Detect which cell encompasses the target text, then output its (X, Y) center coordinate. 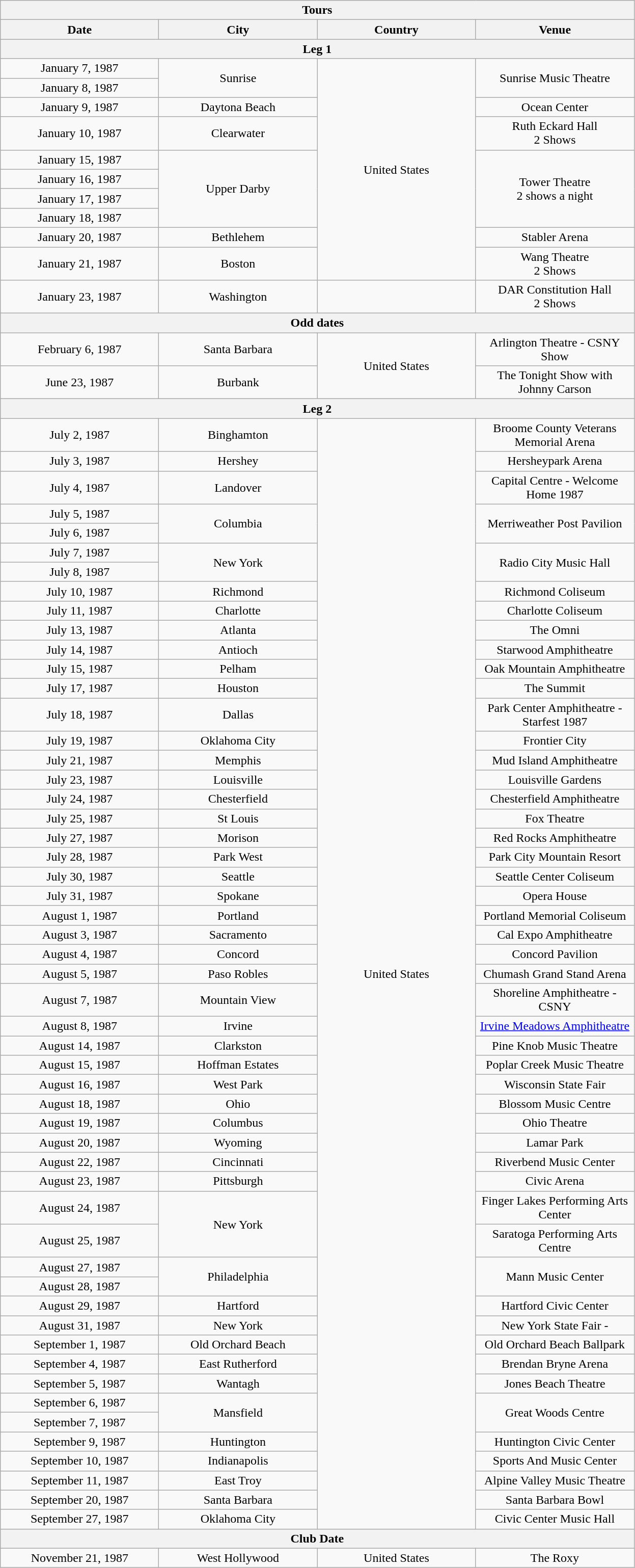
Philadelphia (238, 1277)
Portland (238, 915)
Hartford Civic Center (555, 1306)
Park West (238, 857)
Burbank (238, 382)
August 27, 1987 (79, 1267)
July 7, 1987 (79, 552)
Blossom Music Centre (555, 1104)
Hoffman Estates (238, 1065)
Chumash Grand Stand Arena (555, 974)
July 11, 1987 (79, 610)
September 6, 1987 (79, 1403)
Fox Theatre (555, 818)
Wantagh (238, 1384)
Tours (317, 10)
Red Rocks Amphitheatre (555, 838)
Indianapolis (238, 1461)
September 9, 1987 (79, 1442)
Mountain View (238, 1000)
January 17, 1987 (79, 198)
Jones Beach Theatre (555, 1384)
Wyoming (238, 1142)
Mansfield (238, 1413)
July 27, 1987 (79, 838)
Portland Memorial Coliseum (555, 915)
Tower Theatre2 shows a night (555, 189)
August 3, 1987 (79, 935)
The Tonight Show with Johnny Carson (555, 382)
July 13, 1987 (79, 630)
September 4, 1987 (79, 1364)
July 3, 1987 (79, 461)
July 6, 1987 (79, 533)
Sunrise Music Theatre (555, 78)
August 14, 1987 (79, 1046)
Ohio Theatre (555, 1123)
East Rutherford (238, 1364)
Pine Knob Music Theatre (555, 1046)
August 18, 1987 (79, 1104)
September 27, 1987 (79, 1519)
Seattle Center Coliseum (555, 876)
Columbia (238, 523)
August 4, 1987 (79, 954)
Old Orchard Beach Ballpark (555, 1345)
August 28, 1987 (79, 1286)
Irvine (238, 1026)
July 14, 1987 (79, 650)
June 23, 1987 (79, 382)
Dallas (238, 714)
Opera House (555, 896)
Chesterfield (238, 799)
DAR Constitution Hall2 Shows (555, 297)
Saratoga Performing Arts Centre (555, 1240)
Arlington Theatre - CSNY Show (555, 350)
Concord (238, 954)
Poplar Creek Music Theatre (555, 1065)
January 9, 1987 (79, 107)
Concord Pavilion (555, 954)
Charlotte Coliseum (555, 610)
Lamar Park (555, 1142)
Chesterfield Amphitheatre (555, 799)
Wang Theatre2 Shows (555, 263)
Binghamton (238, 435)
September 10, 1987 (79, 1461)
February 6, 1987 (79, 350)
Great Woods Centre (555, 1413)
January 15, 1987 (79, 160)
Venue (555, 30)
Morison (238, 838)
Clearwater (238, 134)
Civic Center Music Hall (555, 1519)
Wisconsin State Fair (555, 1084)
August 16, 1987 (79, 1084)
Louisville Gardens (555, 780)
January 8, 1987 (79, 88)
August 1, 1987 (79, 915)
August 23, 1987 (79, 1181)
July 2, 1987 (79, 435)
August 22, 1987 (79, 1162)
West Park (238, 1084)
Memphis (238, 760)
Sunrise (238, 78)
August 20, 1987 (79, 1142)
Ruth Eckard Hall2 Shows (555, 134)
Upper Darby (238, 189)
September 5, 1987 (79, 1384)
September 20, 1987 (79, 1500)
Washington (238, 297)
Mann Music Center (555, 1277)
St Louis (238, 818)
Seattle (238, 876)
Park Center Amphitheatre - Starfest 1987 (555, 714)
West Hollywood (238, 1558)
Houston (238, 688)
January 7, 1987 (79, 68)
Merriweather Post Pavilion (555, 523)
Stabler Arena (555, 237)
Hartford (238, 1306)
July 17, 1987 (79, 688)
July 23, 1987 (79, 780)
January 23, 1987 (79, 297)
July 18, 1987 (79, 714)
Bethlehem (238, 237)
August 5, 1987 (79, 974)
Park City Mountain Resort (555, 857)
July 28, 1987 (79, 857)
Daytona Beach (238, 107)
Frontier City (555, 741)
Odd dates (317, 323)
Ohio (238, 1104)
September 11, 1987 (79, 1480)
November 21, 1987 (79, 1558)
New York State Fair - (555, 1325)
Columbus (238, 1123)
July 5, 1987 (79, 514)
Leg 2 (317, 409)
Louisville (238, 780)
Club Date (317, 1538)
The Roxy (555, 1558)
August 31, 1987 (79, 1325)
Civic Arena (555, 1181)
Radio City Music Hall (555, 562)
January 16, 1987 (79, 179)
Cal Expo Amphitheatre (555, 935)
July 10, 1987 (79, 591)
Landover (238, 487)
August 24, 1987 (79, 1208)
Irvine Meadows Amphitheatre (555, 1026)
Shoreline Amphitheatre - CSNY (555, 1000)
August 15, 1987 (79, 1065)
January 20, 1987 (79, 237)
Clarkston (238, 1046)
July 4, 1987 (79, 487)
September 7, 1987 (79, 1422)
August 19, 1987 (79, 1123)
Finger Lakes Performing Arts Center (555, 1208)
Atlanta (238, 630)
September 1, 1987 (79, 1345)
July 19, 1987 (79, 741)
Richmond (238, 591)
Riverbend Music Center (555, 1162)
Starwood Amphitheatre (555, 650)
Ocean Center (555, 107)
July 30, 1987 (79, 876)
August 8, 1987 (79, 1026)
Broome County Veterans Memorial Arena (555, 435)
Spokane (238, 896)
Sacramento (238, 935)
August 25, 1987 (79, 1240)
August 7, 1987 (79, 1000)
Date (79, 30)
Richmond Coliseum (555, 591)
The Summit (555, 688)
Pittsburgh (238, 1181)
January 18, 1987 (79, 218)
Pelham (238, 669)
July 8, 1987 (79, 572)
July 21, 1987 (79, 760)
Huntington (238, 1442)
Capital Centre - Welcome Home 1987 (555, 487)
Paso Robles (238, 974)
City (238, 30)
Oak Mountain Amphitheatre (555, 669)
Old Orchard Beach (238, 1345)
Sports And Music Center (555, 1461)
Cincinnati (238, 1162)
Leg 1 (317, 49)
Charlotte (238, 610)
Hershey (238, 461)
The Omni (555, 630)
Brendan Bryne Arena (555, 1364)
January 21, 1987 (79, 263)
East Troy (238, 1480)
Country (396, 30)
July 15, 1987 (79, 669)
Huntington Civic Center (555, 1442)
Alpine Valley Music Theatre (555, 1480)
Mud Island Amphitheatre (555, 760)
Santa Barbara Bowl (555, 1500)
July 25, 1987 (79, 818)
August 29, 1987 (79, 1306)
January 10, 1987 (79, 134)
Boston (238, 263)
Antioch (238, 650)
Hersheypark Arena (555, 461)
July 31, 1987 (79, 896)
July 24, 1987 (79, 799)
